For the text-containing cell, return its midpoint in (x, y) coordinate format. 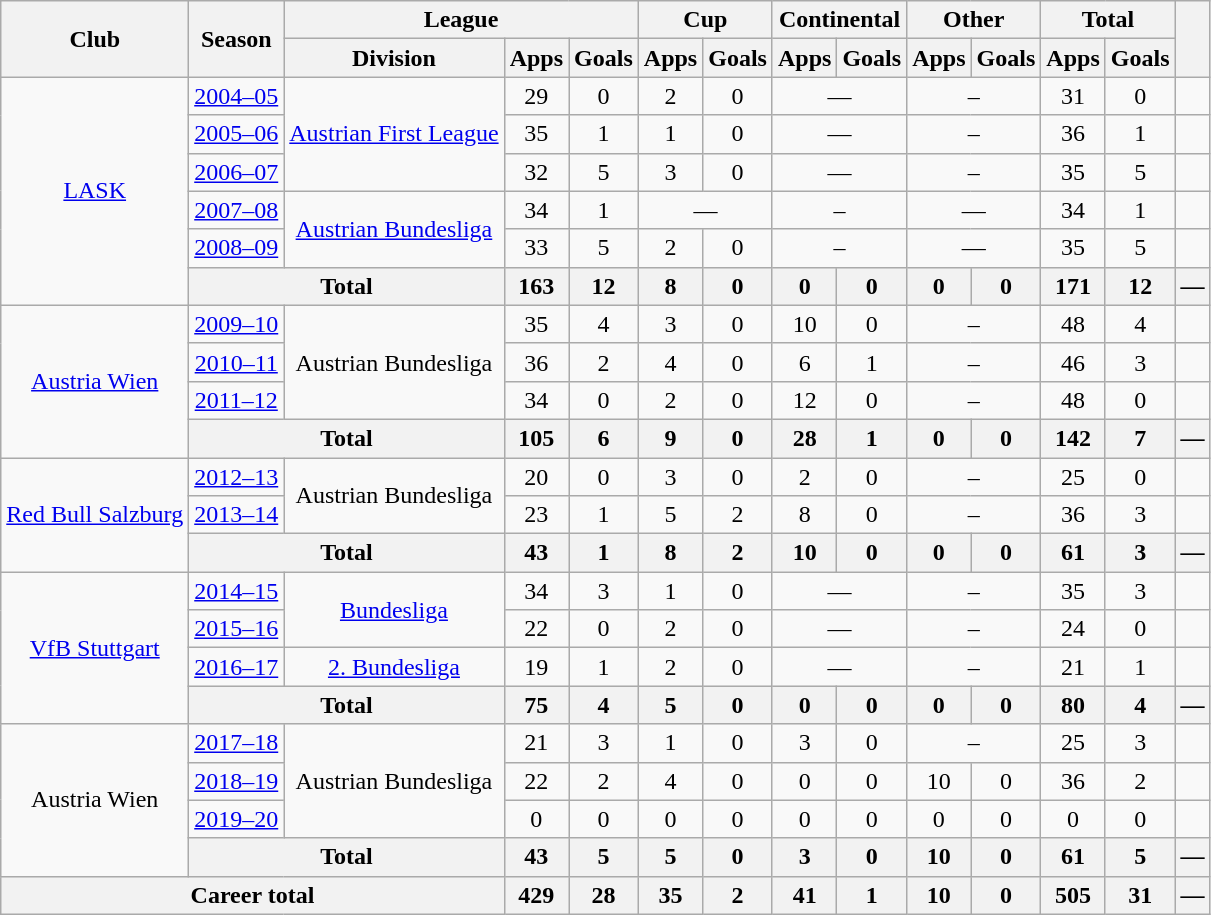
24 (1073, 629)
2012–13 (236, 477)
171 (1073, 286)
9 (670, 438)
Division (394, 58)
League (462, 20)
75 (536, 705)
32 (536, 172)
23 (536, 515)
2006–07 (236, 172)
VfB Stuttgart (95, 648)
46 (1073, 362)
429 (536, 895)
163 (536, 286)
2013–14 (236, 515)
2019–20 (236, 819)
2. Bundesliga (394, 667)
Other (974, 20)
Bundesliga (394, 610)
Club (95, 39)
2008–09 (236, 248)
41 (804, 895)
Continental (839, 20)
2011–12 (236, 400)
LASK (95, 191)
2016–17 (236, 667)
Red Bull Salzburg (95, 515)
29 (536, 96)
2015–16 (236, 629)
2004–05 (236, 96)
2010–11 (236, 362)
105 (536, 438)
2017–18 (236, 743)
142 (1073, 438)
2005–06 (236, 134)
Austrian First League (394, 134)
20 (536, 477)
2007–08 (236, 210)
505 (1073, 895)
2009–10 (236, 324)
33 (536, 248)
7 (1140, 438)
Career total (252, 895)
2018–19 (236, 781)
80 (1073, 705)
19 (536, 667)
2014–15 (236, 591)
Cup (705, 20)
Season (236, 39)
